Identify which cell holds the provided text, then report its (X, Y) central coordinate. 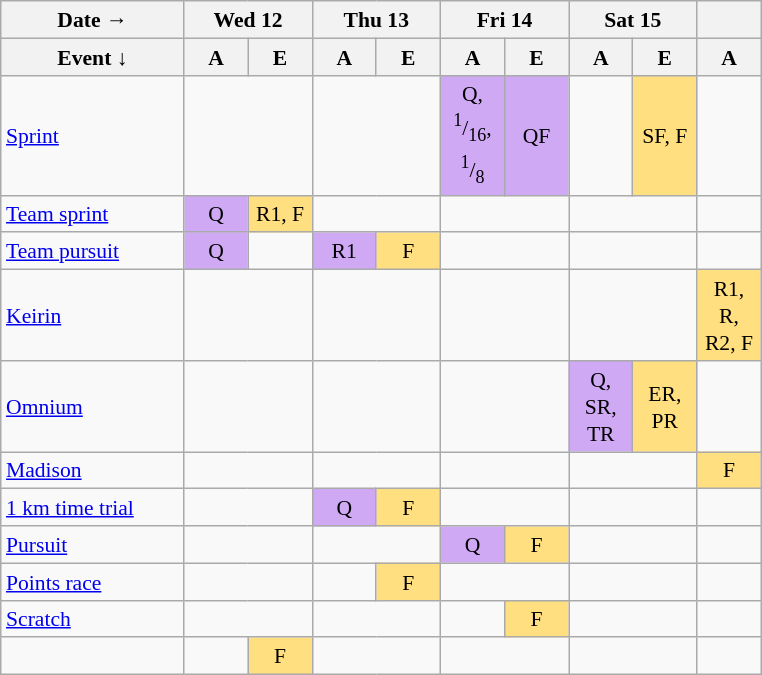
Q, SR, TR (601, 406)
Fri 14 (504, 20)
Keirin (92, 314)
1 km time trial (92, 508)
Sprint (92, 135)
Event ↓ (92, 56)
Wed 12 (248, 20)
QF (537, 135)
Team sprint (92, 214)
Pursuit (92, 544)
R1, F (280, 214)
Madison (92, 470)
Thu 13 (376, 20)
R1, R, R2, F (729, 314)
SF, F (665, 135)
Sat 15 (633, 20)
Q, 1/16, 1/8 (472, 135)
R1 (344, 250)
Date → (92, 20)
Points race (92, 582)
ER, PR (665, 406)
Scratch (92, 618)
Omnium (92, 406)
Team pursuit (92, 250)
